From the cell containing the given text, extract its center point as [X, Y] coordinate. 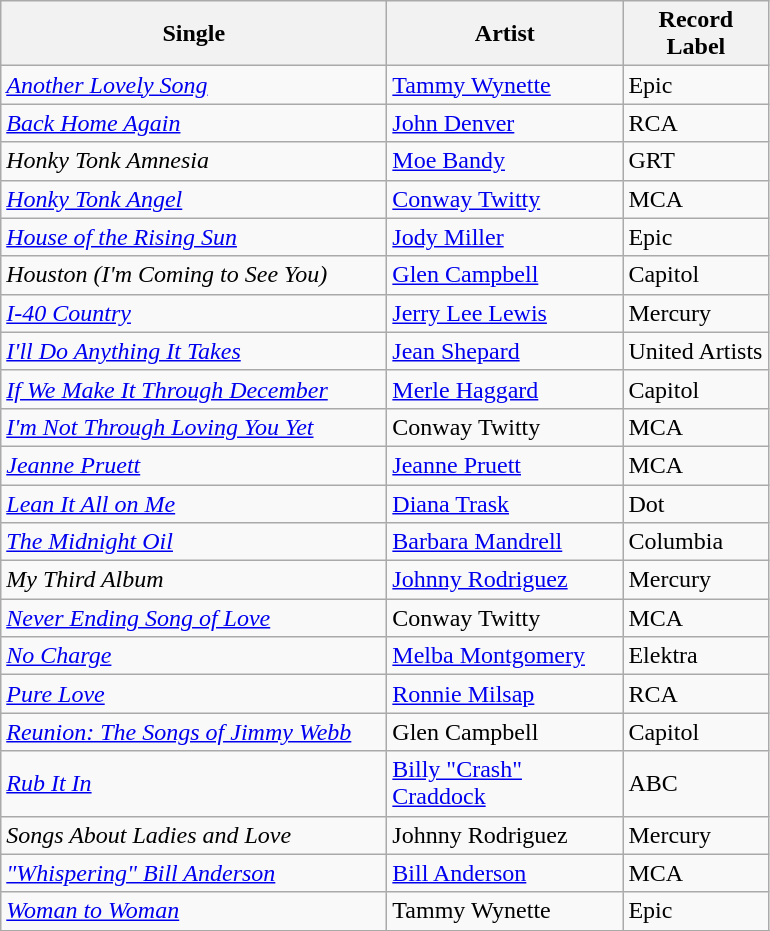
Barbara Mandrell [505, 542]
I'm Not Through Loving You Yet [194, 427]
Jerry Lee Lewis [505, 313]
Pure Love [194, 694]
Elektra [696, 656]
Songs About Ladies and Love [194, 835]
Melba Montgomery [505, 656]
GRT [696, 161]
I-40 Country [194, 313]
Billy "Crash" Craddock [505, 784]
Reunion: The Songs of Jimmy Webb [194, 732]
"Whispering" Bill Anderson [194, 873]
My Third Album [194, 580]
Honky Tonk Amnesia [194, 161]
Honky Tonk Angel [194, 199]
United Artists [696, 351]
Moe Bandy [505, 161]
I'll Do Anything It Takes [194, 351]
Dot [696, 503]
Jody Miller [505, 237]
Never Ending Song of Love [194, 618]
Artist [505, 34]
Rub It In [194, 784]
Bill Anderson [505, 873]
Woman to Woman [194, 911]
Single [194, 34]
Jean Shepard [505, 351]
The Midnight Oil [194, 542]
Another Lovely Song [194, 85]
No Charge [194, 656]
Merle Haggard [505, 389]
Diana Trask [505, 503]
Columbia [696, 542]
Ronnie Milsap [505, 694]
ABC [696, 784]
Record Label [696, 34]
John Denver [505, 123]
House of the Rising Sun [194, 237]
Back Home Again [194, 123]
Lean It All on Me [194, 503]
If We Make It Through December [194, 389]
Houston (I'm Coming to See You) [194, 275]
